For the text-containing cell, return its midpoint in (X, Y) coordinate format. 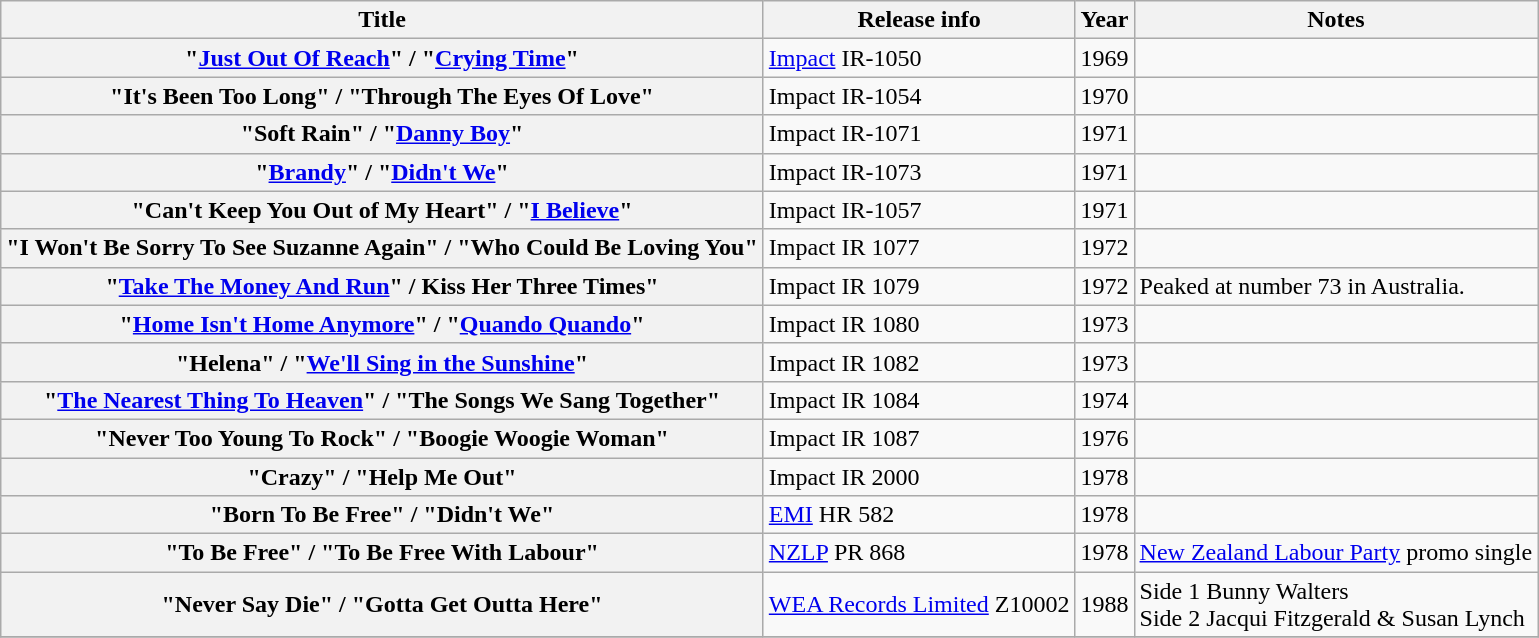
Impact IR 1080 (919, 324)
Impact IR-1054 (919, 96)
"Can't Keep You Out of My Heart" / "I Believe" (382, 210)
NZLP PR 868 (919, 553)
"Soft Rain" / "Danny Boy" (382, 134)
"Born To Be Free" / "Didn't We" (382, 515)
1976 (1104, 438)
New Zealand Labour Party promo single (1336, 553)
Impact IR 1087 (919, 438)
Impact IR 1082 (919, 362)
"The Nearest Thing To Heaven" / "The Songs We Sang Together" (382, 400)
Impact IR 1084 (919, 400)
Release info (919, 20)
1974 (1104, 400)
"Brandy" / "Didn't We" (382, 172)
Notes (1336, 20)
Impact IR-1057 (919, 210)
"Helena" / "We'll Sing in the Sunshine" (382, 362)
1970 (1104, 96)
Impact IR 2000 (919, 477)
"Home Isn't Home Anymore" / "Quando Quando" (382, 324)
"To Be Free" / "To Be Free With Labour" (382, 553)
Impact IR 1077 (919, 248)
Year (1104, 20)
"Never Too Young To Rock" / "Boogie Woogie Woman" (382, 438)
EMI HR 582 (919, 515)
Title (382, 20)
1969 (1104, 58)
Impact IR-1050 (919, 58)
"Take The Money And Run" / Kiss Her Three Times" (382, 286)
Impact IR-1071 (919, 134)
WEA Records Limited Z10002 (919, 604)
1988 (1104, 604)
"I Won't Be Sorry To See Suzanne Again" / "Who Could Be Loving You" (382, 248)
"Crazy" / "Help Me Out" (382, 477)
Impact IR 1079 (919, 286)
"It's Been Too Long" / "Through The Eyes Of Love" (382, 96)
Side 1 Bunny WaltersSide 2 Jacqui Fitzgerald & Susan Lynch (1336, 604)
"Never Say Die" / "Gotta Get Outta Here" (382, 604)
Impact IR-1073 (919, 172)
"Just Out Of Reach" / "Crying Time" (382, 58)
Peaked at number 73 in Australia. (1336, 286)
